Provide the (X, Y) coordinate of the cell's center where the given text is located.  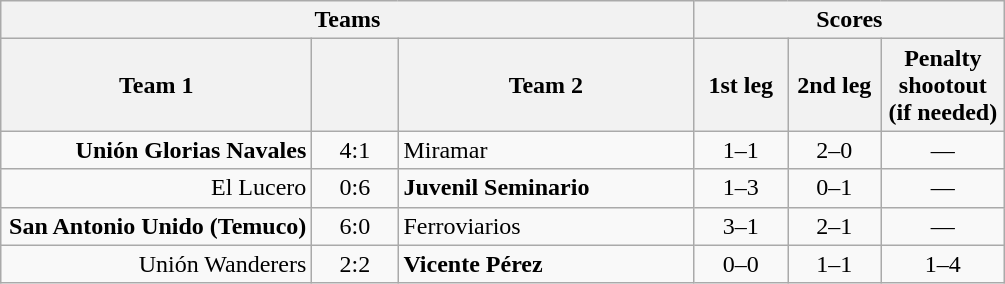
1st leg (741, 85)
3–1 (741, 226)
1–4 (943, 264)
Vicente Pérez (546, 264)
0–0 (741, 264)
6:0 (355, 226)
Team 1 (156, 85)
Penalty shootout (if needed) (943, 85)
0:6 (355, 188)
0–1 (835, 188)
Miramar (546, 150)
El Lucero (156, 188)
1–3 (741, 188)
2:2 (355, 264)
Unión Glorias Navales (156, 150)
Ferroviarios (546, 226)
4:1 (355, 150)
San Antonio Unido (Temuco) (156, 226)
Scores (850, 20)
Teams (348, 20)
2–0 (835, 150)
2–1 (835, 226)
Unión Wanderers (156, 264)
Team 2 (546, 85)
Juvenil Seminario (546, 188)
2nd leg (835, 85)
